Output the (X, Y) coordinate of the center of the cell containing the given text.  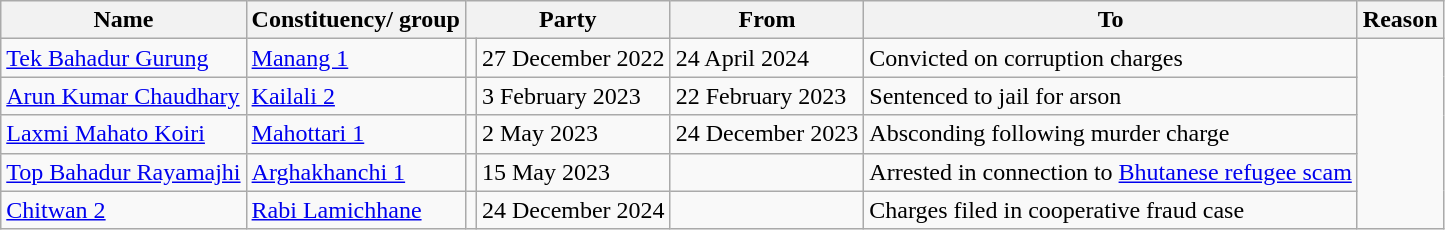
Sentenced to jail for arson (1111, 96)
Laxmi Mahato Koiri (124, 134)
Rabi Lamichhane (356, 210)
Arrested in connection to Bhutanese refugee scam (1111, 172)
Top Bahadur Rayamajhi (124, 172)
24 April 2024 (767, 58)
Party (568, 20)
Chitwan 2 (124, 210)
15 May 2023 (573, 172)
Arun Kumar Chaudhary (124, 96)
From (767, 20)
24 December 2024 (573, 210)
27 December 2022 (573, 58)
Absconding following murder charge (1111, 134)
Name (124, 20)
Reason (1400, 20)
22 February 2023 (767, 96)
2 May 2023 (573, 134)
Charges filed in cooperative fraud case (1111, 210)
24 December 2023 (767, 134)
Constituency/ group (356, 20)
Convicted on corruption charges (1111, 58)
Tek Bahadur Gurung (124, 58)
Arghakhanchi 1 (356, 172)
3 February 2023 (573, 96)
To (1111, 20)
Mahottari 1 (356, 134)
Kailali 2 (356, 96)
Manang 1 (356, 58)
